From the cell containing the given text, extract its center point as (X, Y) coordinate. 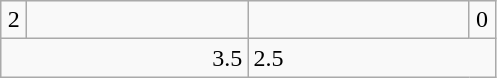
0 (482, 20)
2 (14, 20)
3.5 (124, 58)
2.5 (372, 58)
